From the cell containing the given text, extract its center point as [X, Y] coordinate. 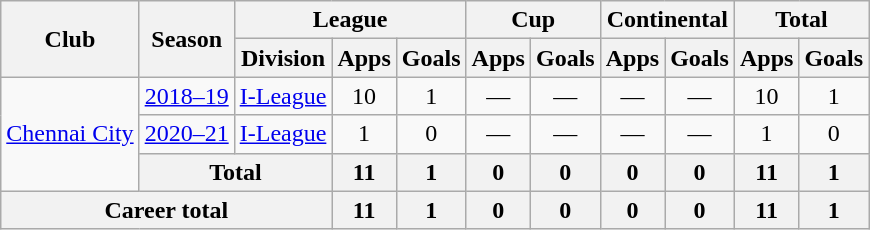
2018–19 [186, 96]
Division [283, 58]
Chennai City [70, 134]
Continental [667, 20]
League [350, 20]
Club [70, 39]
Season [186, 39]
Career total [166, 210]
Cup [533, 20]
2020–21 [186, 134]
